Detect which cell encompasses the target text, then output its (x, y) center coordinate. 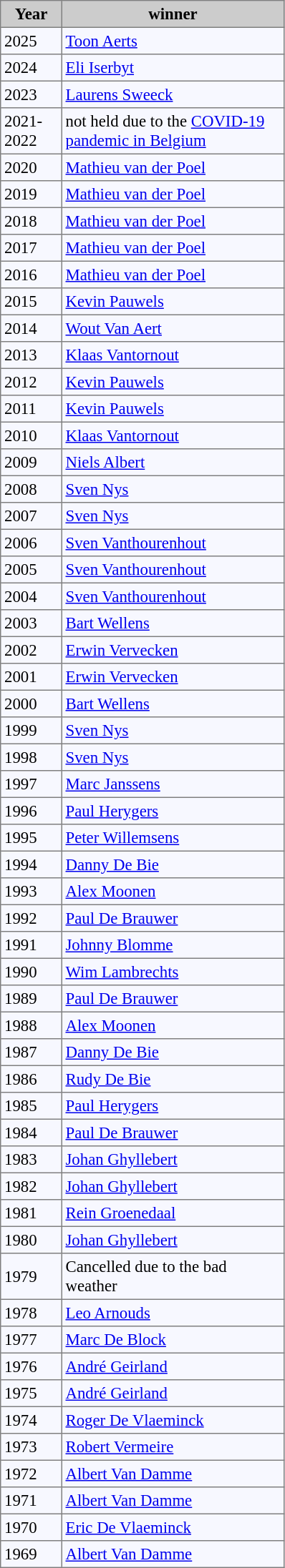
1994 (32, 864)
1988 (32, 1025)
1996 (32, 811)
1971 (32, 1501)
1985 (32, 1106)
2013 (32, 355)
2024 (32, 68)
2002 (32, 650)
1983 (32, 1160)
Laurens Sweeck (173, 94)
1998 (32, 757)
winner (173, 14)
1980 (32, 1240)
2004 (32, 596)
2020 (32, 167)
1989 (32, 999)
1986 (32, 1079)
2007 (32, 516)
2008 (32, 489)
1992 (32, 918)
2014 (32, 328)
Peter Willemsens (173, 838)
2003 (32, 623)
Rein Groenedaal (173, 1213)
Eli Iserbyt (173, 68)
1972 (32, 1474)
1999 (32, 731)
2010 (32, 435)
2016 (32, 275)
2005 (32, 570)
2023 (32, 94)
1976 (32, 1366)
2021-2022 (32, 131)
1979 (32, 1276)
Cancelled due to the bad weather (173, 1276)
2009 (32, 463)
Roger De Vlaeminck (173, 1420)
1990 (32, 972)
Johnny Blomme (173, 945)
1981 (32, 1213)
1987 (32, 1052)
2025 (32, 41)
1970 (32, 1527)
1991 (32, 945)
Year (32, 14)
Marc De Block (173, 1340)
2015 (32, 302)
Eric De Vlaeminck (173, 1527)
Toon Aerts (173, 41)
1975 (32, 1394)
1978 (32, 1313)
Niels Albert (173, 463)
1973 (32, 1447)
Rudy De Bie (173, 1079)
1977 (32, 1340)
1974 (32, 1420)
Wim Lambrechts (173, 972)
2001 (32, 677)
2011 (32, 409)
2018 (32, 221)
1984 (32, 1133)
1969 (32, 1554)
2019 (32, 194)
Marc Janssens (173, 784)
1993 (32, 892)
2000 (32, 704)
Leo Arnouds (173, 1313)
2006 (32, 543)
1997 (32, 784)
not held due to the COVID-19 pandemic in Belgium (173, 131)
1995 (32, 838)
1982 (32, 1186)
Robert Vermeire (173, 1447)
2017 (32, 248)
2012 (32, 382)
Wout Van Aert (173, 328)
